Extract the (X, Y) coordinate from the center of the cell holding the provided text.  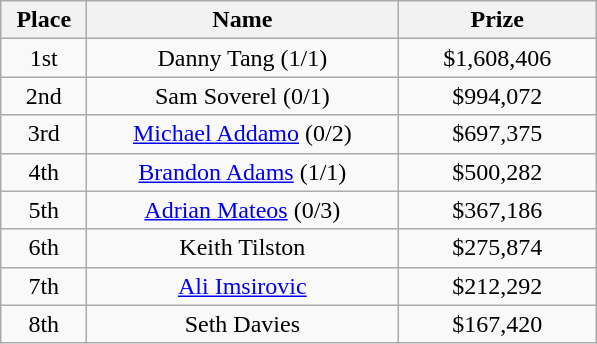
Adrian Mateos (0/3) (242, 210)
$275,874 (498, 248)
Danny Tang (1/1) (242, 58)
Seth Davies (242, 324)
Keith Tilston (242, 248)
Place (44, 20)
Ali Imsirovic (242, 286)
4th (44, 172)
3rd (44, 134)
$697,375 (498, 134)
Name (242, 20)
Michael Addamo (0/2) (242, 134)
Sam Soverel (0/1) (242, 96)
8th (44, 324)
$1,608,406 (498, 58)
$367,186 (498, 210)
Brandon Adams (1/1) (242, 172)
Prize (498, 20)
$212,292 (498, 286)
$994,072 (498, 96)
2nd (44, 96)
5th (44, 210)
$167,420 (498, 324)
6th (44, 248)
7th (44, 286)
1st (44, 58)
$500,282 (498, 172)
